Output the (X, Y) coordinate of the center of the cell containing the given text.  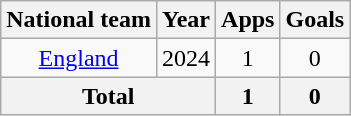
Total (108, 96)
England (79, 58)
Apps (248, 20)
Year (186, 20)
Goals (315, 20)
National team (79, 20)
2024 (186, 58)
